Identify which cell holds the provided text, then report its [X, Y] central coordinate. 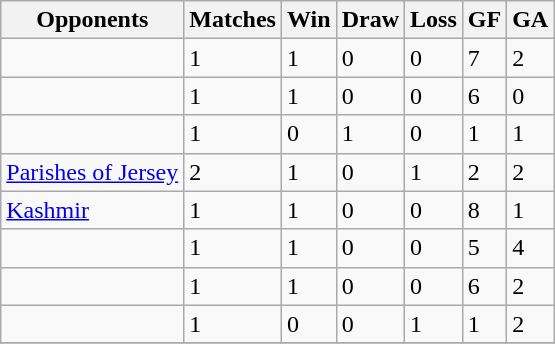
Loss [434, 20]
Matches [233, 20]
Opponents [92, 20]
Win [308, 20]
8 [484, 210]
5 [484, 248]
4 [530, 248]
Kashmir [92, 210]
Draw [370, 20]
7 [484, 58]
GA [530, 20]
Parishes of Jersey [92, 172]
GF [484, 20]
